Identify which cell holds the provided text, then report its (x, y) central coordinate. 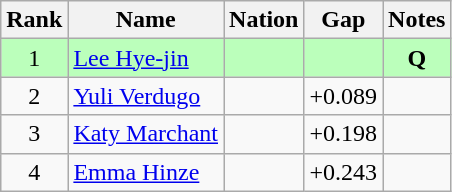
Name (146, 20)
Rank (34, 20)
1 (34, 58)
Lee Hye-jin (146, 58)
Q (417, 58)
2 (34, 96)
3 (34, 134)
4 (34, 172)
+0.198 (344, 134)
Katy Marchant (146, 134)
Yuli Verdugo (146, 96)
Emma Hinze (146, 172)
+0.089 (344, 96)
+0.243 (344, 172)
Gap (344, 20)
Notes (417, 20)
Nation (264, 20)
